Extract the (X, Y) coordinate from the center of the cell holding the provided text.  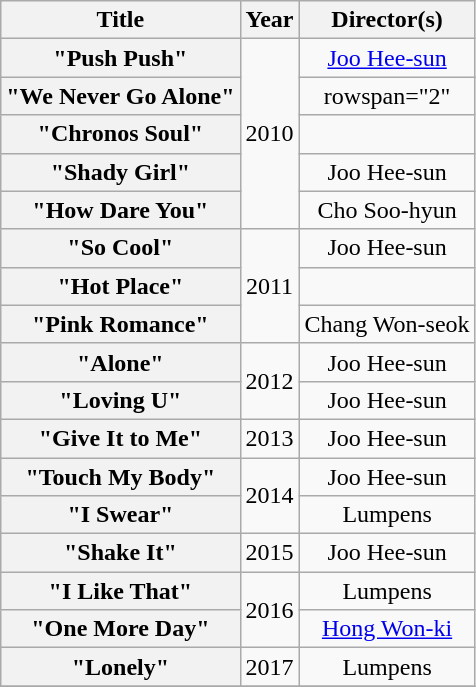
2013 (270, 438)
"I Swear" (120, 515)
"I Like That" (120, 591)
"One More Day" (120, 629)
Cho Soo-hyun (387, 210)
2011 (270, 286)
2014 (270, 496)
Chang Won-seok (387, 324)
Title (120, 20)
Director(s) (387, 20)
"Chronos Soul" (120, 134)
"Shake It" (120, 553)
2010 (270, 134)
"Give It to Me" (120, 438)
"So Cool" (120, 248)
"Pink Romance" (120, 324)
"Loving U" (120, 400)
"Lonely" (120, 667)
rowspan="2" (387, 96)
"We Never Go Alone" (120, 96)
"Hot Place" (120, 286)
2016 (270, 610)
"Shady Girl" (120, 172)
2012 (270, 381)
Year (270, 20)
"Push Push" (120, 58)
2015 (270, 553)
"Alone" (120, 362)
Hong Won-ki (387, 629)
"How Dare You" (120, 210)
"Touch My Body" (120, 477)
2017 (270, 667)
